Capture the cell that displays the provided text and extract its [x, y] central coordinate. 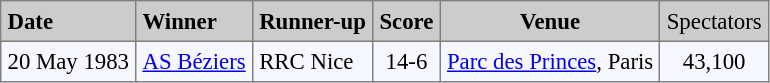
Date [68, 21]
Score [407, 21]
20 May 1983 [68, 61]
43,100 [714, 61]
RRC Nice [312, 61]
Parc des Princes, Paris [550, 61]
AS Béziers [194, 61]
Runner-up [312, 21]
Winner [194, 21]
14-6 [407, 61]
Venue [550, 21]
Spectators [714, 21]
